For the text-containing cell, return its midpoint in (x, y) coordinate format. 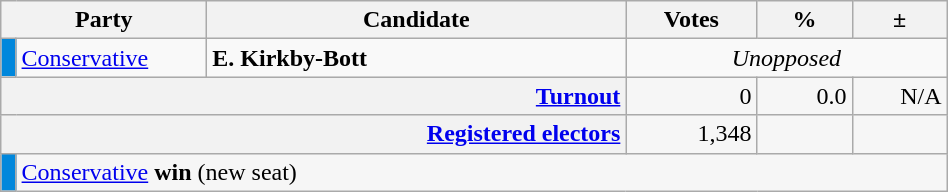
E. Kirkby-Bott (416, 58)
Conservative win (new seat) (482, 172)
N/A (900, 96)
Votes (692, 20)
0.0 (804, 96)
Conservative (112, 58)
± (900, 20)
Candidate (416, 20)
% (804, 20)
Party (104, 20)
1,348 (692, 134)
Turnout (314, 96)
0 (692, 96)
Unopposed (786, 58)
Registered electors (314, 134)
